Capture the cell that displays the provided text and extract its (x, y) central coordinate. 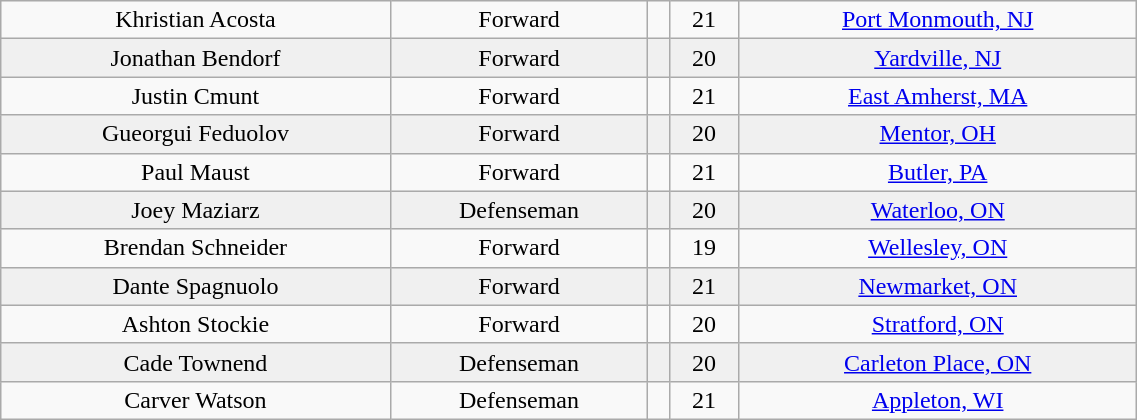
Yardville, NJ (938, 58)
Khristian Acosta (196, 20)
East Amherst, MA (938, 96)
Wellesley, ON (938, 248)
Ashton Stockie (196, 324)
Butler, PA (938, 172)
Joey Maziarz (196, 210)
Jonathan Bendorf (196, 58)
Paul Maust (196, 172)
Appleton, WI (938, 400)
Port Monmouth, NJ (938, 20)
Carleton Place, ON (938, 362)
Brendan Schneider (196, 248)
Stratford, ON (938, 324)
Gueorgui Feduolov (196, 134)
19 (704, 248)
Newmarket, ON (938, 286)
Cade Townend (196, 362)
Mentor, OH (938, 134)
Dante Spagnuolo (196, 286)
Justin Cmunt (196, 96)
Waterloo, ON (938, 210)
Carver Watson (196, 400)
